Determine the (x, y) coordinate at the center of the cell enclosing the given text.  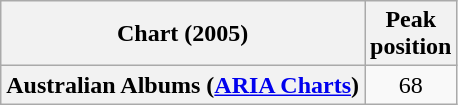
Chart (2005) (183, 34)
68 (411, 85)
Australian Albums (ARIA Charts) (183, 85)
Peakposition (411, 34)
